Find where the given text appears and provide that cell's center as (X, Y) coordinate. 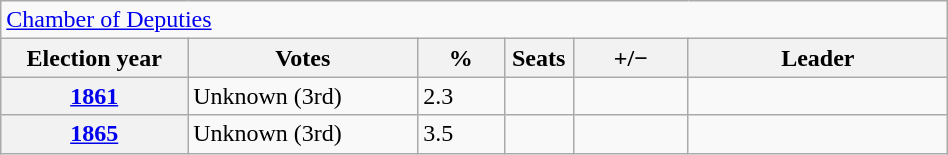
Seats (538, 58)
3.5 (461, 134)
+/− (630, 58)
Leader (818, 58)
1861 (94, 96)
Votes (303, 58)
1865 (94, 134)
% (461, 58)
2.3 (461, 96)
Chamber of Deputies (474, 20)
Election year (94, 58)
